Capture the cell that displays the provided text and extract its (X, Y) central coordinate. 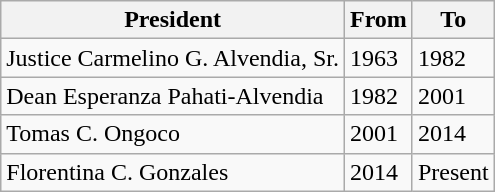
Tomas C. Ongoco (173, 134)
From (378, 20)
To (453, 20)
Present (453, 172)
Justice Carmelino G. Alvendia, Sr. (173, 58)
Florentina C. Gonzales (173, 172)
Dean Esperanza Pahati-Alvendia (173, 96)
President (173, 20)
1963 (378, 58)
